Pinpoint the cell where the given text exists, returning its [x, y] midpoint coordinate. 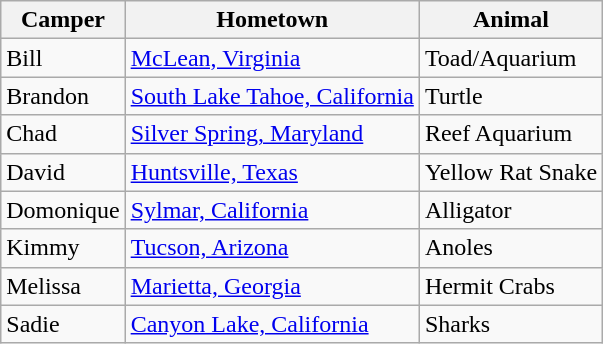
Sadie [63, 324]
Brandon [63, 96]
Camper [63, 20]
Animal [510, 20]
Turtle [510, 96]
Bill [63, 58]
Canyon Lake, California [272, 324]
Anoles [510, 248]
Domonique [63, 210]
Silver Spring, Maryland [272, 134]
Reef Aquarium [510, 134]
Tucson, Arizona [272, 248]
Alligator [510, 210]
Chad [63, 134]
Hermit Crabs [510, 286]
Sylmar, California [272, 210]
Kimmy [63, 248]
Melissa [63, 286]
Toad/Aquarium [510, 58]
Marietta, Georgia [272, 286]
Huntsville, Texas [272, 172]
McLean, Virginia [272, 58]
David [63, 172]
Sharks [510, 324]
Hometown [272, 20]
Yellow Rat Snake [510, 172]
South Lake Tahoe, California [272, 96]
